Scan for the cell matching the given text and deliver its (X, Y) coordinate at center. 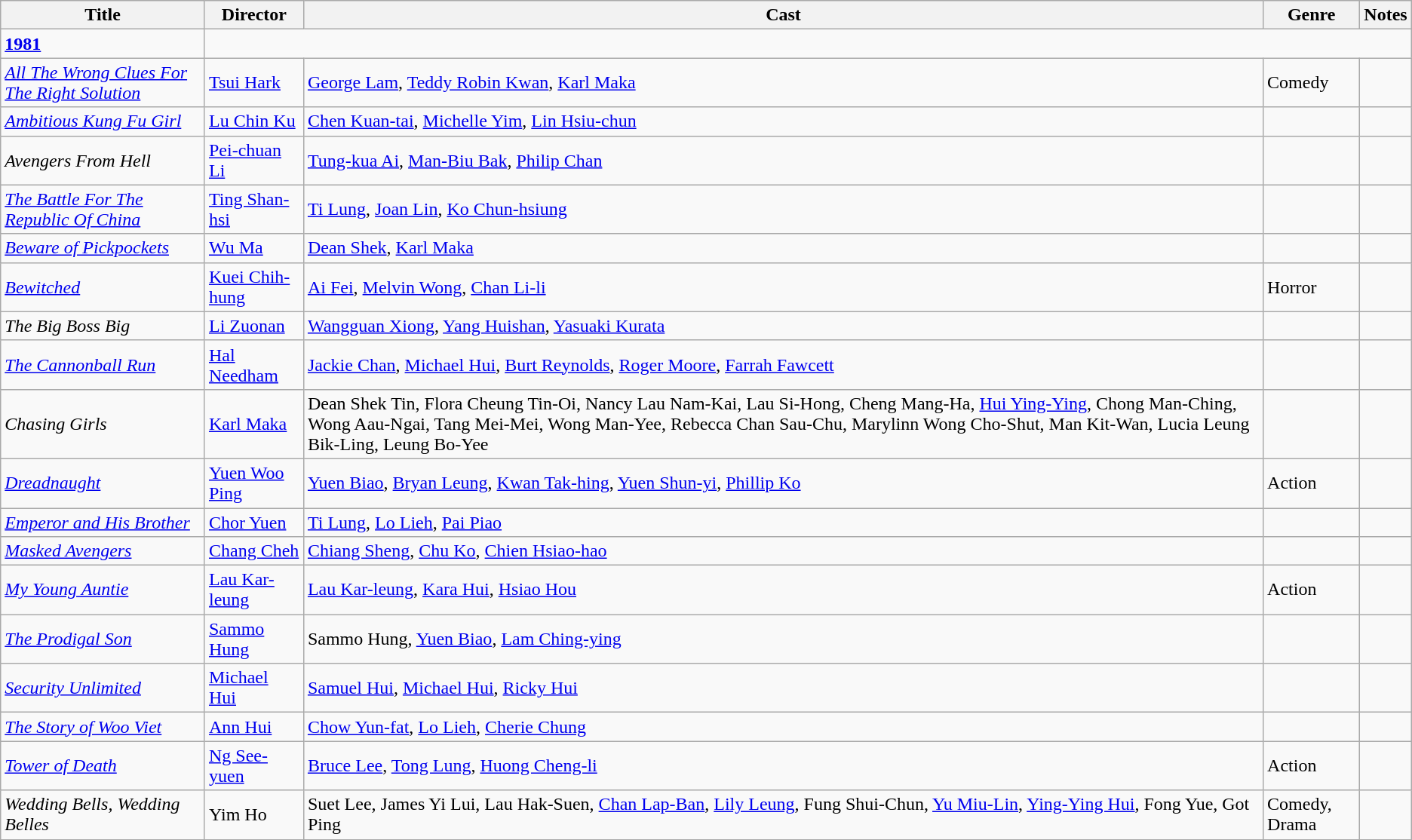
Bruce Lee, Tong Lung, Huong Cheng-li (783, 766)
Tung-kua Ai, Man-Biu Bak, Philip Chan (783, 160)
Cast (783, 15)
Chang Cheh (253, 551)
All The Wrong Clues For The Right Solution (103, 83)
Lu Chin Ku (253, 121)
Sammo Hung (253, 639)
Li Zuonan (253, 326)
Comedy (1312, 83)
Yuen Biao, Bryan Leung, Kwan Tak-hing, Yuen Shun-yi, Phillip Ko (783, 483)
Notes (1386, 15)
Chiang Sheng, Chu Ko, Chien Hsiao-hao (783, 551)
Wedding Bells, Wedding Belles (103, 814)
Chen Kuan-tai, Michelle Yim, Lin Hsiu-chun (783, 121)
Dean Shek, Karl Maka (783, 248)
Title (103, 15)
Genre (1312, 15)
Ai Fei, Melvin Wong, Chan Li-li (783, 287)
Hal Needham (253, 365)
Chasing Girls (103, 424)
Ti Lung, Lo Lieh, Pai Piao (783, 523)
Samuel Hui, Michael Hui, Ricky Hui (783, 688)
Emperor and His Brother (103, 523)
Horror (1312, 287)
Karl Maka (253, 424)
Jackie Chan, Michael Hui, Burt Reynolds, Roger Moore, Farrah Fawcett (783, 365)
Comedy, Drama (1312, 814)
1981 (103, 44)
Kuei Chih-hung (253, 287)
Beware of Pickpockets (103, 248)
Wu Ma (253, 248)
Tower of Death (103, 766)
My Young Auntie (103, 590)
Avengers From Hell (103, 160)
Sammo Hung, Yuen Biao, Lam Ching-ying (783, 639)
George Lam, Teddy Robin Kwan, Karl Maka (783, 83)
Pei-chuan Li (253, 160)
The Prodigal Son (103, 639)
Dreadnaught (103, 483)
Lau Kar-leung, Kara Hui, Hsiao Hou (783, 590)
Ng See-yuen (253, 766)
Tsui Hark (253, 83)
The Story of Woo Viet (103, 727)
Yuen Woo Ping (253, 483)
The Cannonball Run (103, 365)
Ann Hui (253, 727)
The Big Boss Big (103, 326)
The Battle For The Republic Of China (103, 210)
Chor Yuen (253, 523)
Wangguan Xiong, Yang Huishan, Yasuaki Kurata (783, 326)
Ting Shan-hsi (253, 210)
Director (253, 15)
Bewitched (103, 287)
Ti Lung, Joan Lin, Ko Chun-hsiung (783, 210)
Ambitious Kung Fu Girl (103, 121)
Yim Ho (253, 814)
Suet Lee, James Yi Lui, Lau Hak-Suen, Chan Lap-Ban, Lily Leung, Fung Shui-Chun, Yu Miu-Lin, Ying-Ying Hui, Fong Yue, Got Ping (783, 814)
Lau Kar-leung (253, 590)
Chow Yun-fat, Lo Lieh, Cherie Chung (783, 727)
Michael Hui (253, 688)
Masked Avengers (103, 551)
Security Unlimited (103, 688)
